Detect which cell encompasses the target text, then output its (x, y) center coordinate. 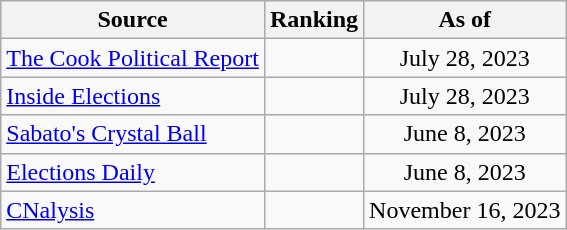
Sabato's Crystal Ball (133, 134)
November 16, 2023 (465, 210)
As of (465, 20)
Inside Elections (133, 96)
CNalysis (133, 210)
The Cook Political Report (133, 58)
Ranking (314, 20)
Source (133, 20)
Elections Daily (133, 172)
